Search for the cell housing the specified text and yield its (x, y) center coordinate. 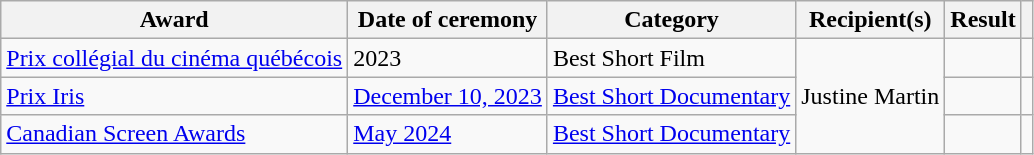
Result (983, 20)
May 2024 (448, 134)
Award (174, 20)
Date of ceremony (448, 20)
Justine Martin (870, 96)
Prix Iris (174, 96)
Prix collégial du cinéma québécois (174, 58)
2023 (448, 58)
Category (671, 20)
December 10, 2023 (448, 96)
Recipient(s) (870, 20)
Best Short Film (671, 58)
Canadian Screen Awards (174, 134)
